Search for the cell housing the specified text and yield its (X, Y) center coordinate. 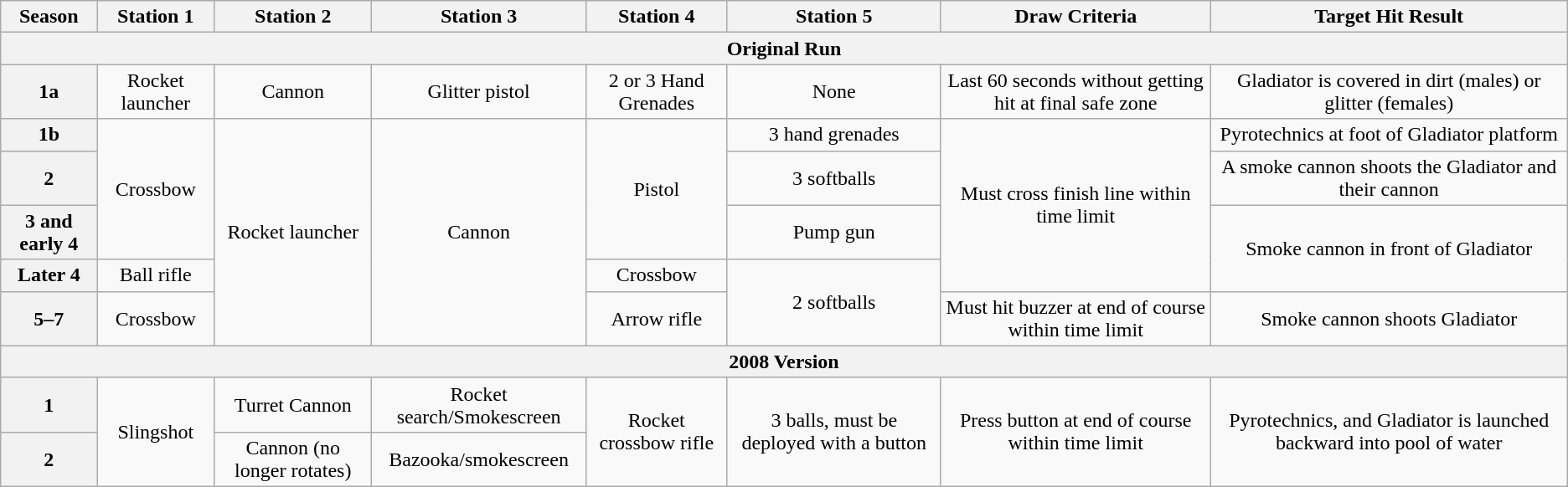
1 (49, 405)
Must cross finish line within time limit (1075, 205)
Must hit buzzer at end of course within time limit (1075, 318)
Slingshot (156, 432)
Station 4 (657, 17)
A smoke cannon shoots the Gladiator and their cannon (1389, 177)
Season (49, 17)
Station 3 (479, 17)
Rocket search/Smokescreen (479, 405)
Turret Cannon (293, 405)
None (834, 92)
2 or 3 Hand Grenades (657, 92)
Bazooka/smokescreen (479, 459)
Pyrotechnics, and Gladiator is launched backward into pool of water (1389, 432)
Ball rifle (156, 275)
Target Hit Result (1389, 17)
Smoke cannon in front of Gladiator (1389, 248)
Pump gun (834, 233)
Last 60 seconds without getting hit at final safe zone (1075, 92)
Draw Criteria (1075, 17)
Glitter pistol (479, 92)
2 softballs (834, 303)
3 balls, must be deployed with a button (834, 432)
Later 4 (49, 275)
1a (49, 92)
Cannon (no longer rotates) (293, 459)
3 softballs (834, 177)
Arrow rifle (657, 318)
Pistol (657, 189)
3 hand grenades (834, 135)
Press button at end of course within time limit (1075, 432)
1b (49, 135)
Station 1 (156, 17)
Station 5 (834, 17)
Smoke cannon shoots Gladiator (1389, 318)
Pyrotechnics at foot of Gladiator platform (1389, 135)
3 and early 4 (49, 233)
5–7 (49, 318)
Original Run (784, 49)
Rocket crossbow rifle (657, 432)
2008 Version (784, 361)
Gladiator is covered in dirt (males) or glitter (females) (1389, 92)
Station 2 (293, 17)
